Return the (x, y) coordinate for the center point of the cell that contains the specified text.  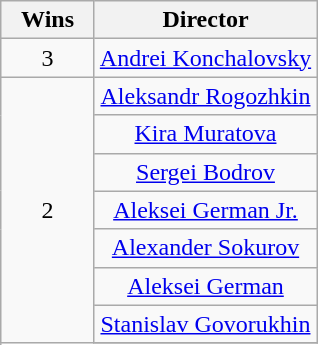
Aleksei German Jr. (205, 210)
Aleksandr Rogozhkin (205, 96)
Andrei Konchalovsky (205, 58)
Aleksei German (205, 286)
3 (48, 58)
Alexander Sokurov (205, 248)
Director (205, 20)
Kira Muratova (205, 134)
2 (48, 210)
Stanislav Govorukhin (205, 324)
Sergei Bodrov (205, 172)
Wins (48, 20)
